Find where the given text appears and provide that cell's center as (x, y) coordinate. 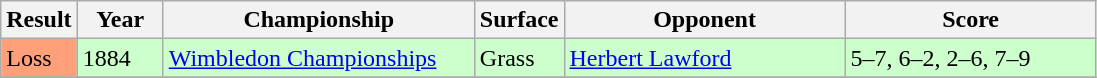
Championship (318, 20)
Herbert Lawford (704, 58)
Year (120, 20)
Loss (39, 58)
Opponent (704, 20)
1884 (120, 58)
Wimbledon Championships (318, 58)
Grass (519, 58)
5–7, 6–2, 2–6, 7–9 (970, 58)
Result (39, 20)
Surface (519, 20)
Score (970, 20)
